Extract the (x, y) coordinate from the center of the cell holding the provided text.  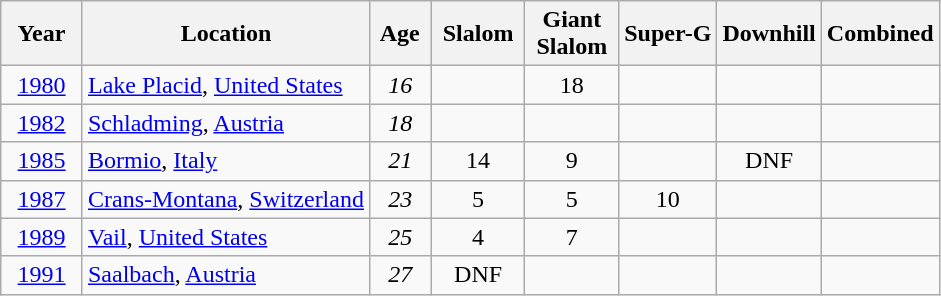
Lake Placid, United States (226, 85)
1987 (42, 199)
1991 (42, 275)
Super-G (668, 34)
16 (400, 85)
1985 (42, 161)
Location (226, 34)
1980 (42, 85)
9 (572, 161)
Bormio, Italy (226, 161)
14 (478, 161)
27 (400, 275)
25 (400, 237)
7 (572, 237)
Vail, United States (226, 237)
1989 (42, 237)
Downhill (769, 34)
10 (668, 199)
Slalom (478, 34)
Giant Slalom (572, 34)
Crans-Montana, Switzerland (226, 199)
23 (400, 199)
1982 (42, 123)
Saalbach, Austria (226, 275)
Schladming, Austria (226, 123)
Age (400, 34)
Year (42, 34)
4 (478, 237)
21 (400, 161)
Combined (880, 34)
